Return [X, Y] of the center of cell containing provided text 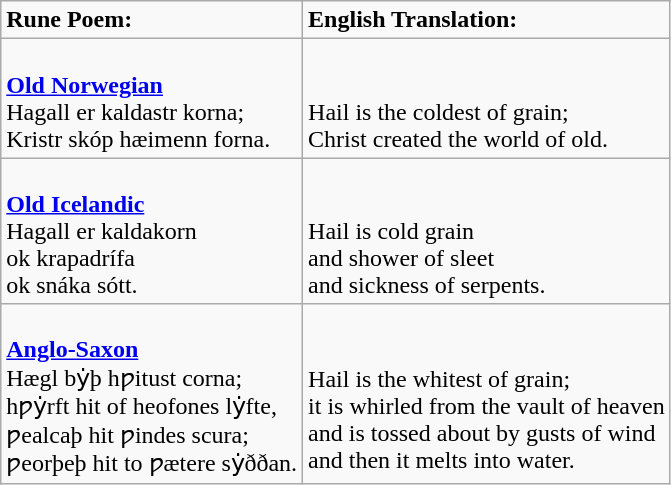
English Translation: [487, 20]
Hail is cold grain and shower of sleet and sickness of serpents. [487, 231]
Hail is the whitest of grain; it is whirled from the vault of heaven and is tossed about by gusts of wind and then it melts into water. [487, 394]
Old Norwegian Hagall er kaldastr korna; Kristr skóp hæimenn forna. [152, 98]
Anglo-Saxon Hægl bẏþ hƿitust corna; hƿẏrft hit of heofones lẏfte, ƿealcaþ hit ƿindes scura; ƿeorþeþ hit to ƿætere sẏððan. [152, 394]
Hail is the coldest of grain; Christ created the world of old. [487, 98]
Old Icelandic Hagall er kaldakorn ok krapadrífa ok snáka sótt. [152, 231]
Rune Poem: [152, 20]
